Search for the cell housing the specified text and yield its [x, y] center coordinate. 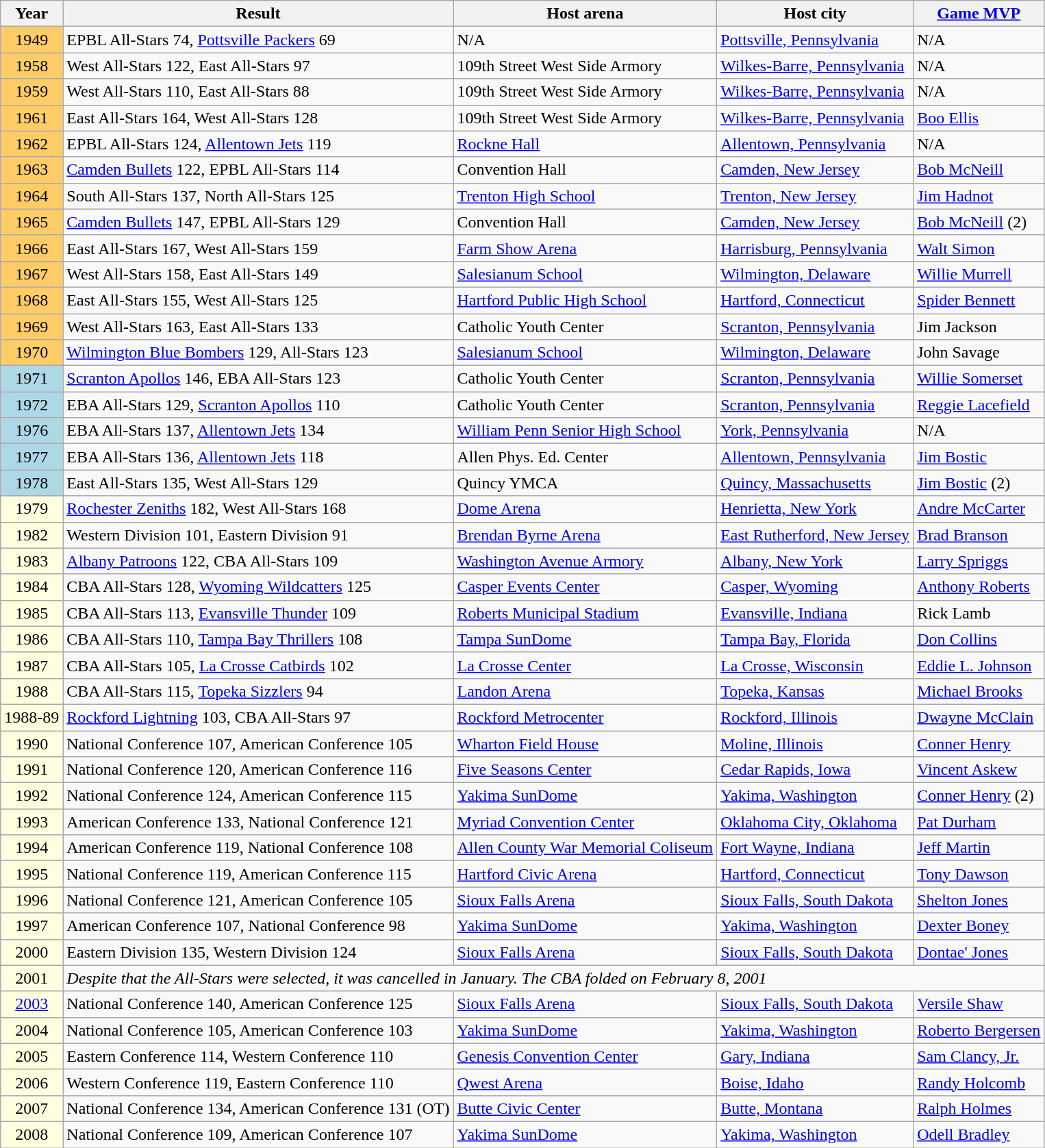
2008 [32, 1134]
Western Conference 119, Eastern Conference 110 [258, 1082]
1988 [32, 691]
Larry Spriggs [979, 561]
Allen Phys. Ed. Center [585, 457]
1992 [32, 796]
Farm Show Arena [585, 248]
Dwayne McClain [979, 717]
American Conference 133, National Conference 121 [258, 822]
Result [258, 14]
National Conference 124, American Conference 115 [258, 796]
Roberts Municipal Stadium [585, 613]
1979 [32, 509]
Willie Somerset [979, 379]
Cedar Rapids, Iowa [815, 770]
1987 [32, 665]
West All-Stars 110, East All-Stars 88 [258, 92]
Jim Hadnot [979, 196]
National Conference 121, American Conference 105 [258, 900]
Bob McNeill (2) [979, 222]
2005 [32, 1056]
1964 [32, 196]
Casper Events Center [585, 587]
CBA All-Stars 113, Evansville Thunder 109 [258, 613]
Dontae' Jones [979, 952]
Hartford Civic Arena [585, 874]
1990 [32, 743]
EBA All-Stars 136, Allentown Jets 118 [258, 457]
National Conference 109, American Conference 107 [258, 1134]
Rockford Lightning 103, CBA All-Stars 97 [258, 717]
2007 [32, 1108]
2003 [32, 1004]
Fort Wayne, Indiana [815, 848]
Jeff Martin [979, 848]
East Rutherford, New Jersey [815, 535]
1977 [32, 457]
Andre McCarter [979, 509]
Willie Murrell [979, 274]
American Conference 107, National Conference 98 [258, 926]
1984 [32, 587]
1978 [32, 483]
Gary, Indiana [815, 1056]
1997 [32, 926]
Anthony Roberts [979, 587]
2006 [32, 1082]
Jim Bostic [979, 457]
Game MVP [979, 14]
Sam Clancy, Jr. [979, 1056]
Five Seasons Center [585, 770]
West All-Stars 158, East All-Stars 149 [258, 274]
Brad Branson [979, 535]
Conner Henry [979, 743]
East All-Stars 155, West All-Stars 125 [258, 300]
Scranton Apollos 146, EBA All-Stars 123 [258, 379]
1949 [32, 40]
Trenton, New Jersey [815, 196]
1994 [32, 848]
2001 [32, 978]
Camden Bullets 147, EPBL All-Stars 129 [258, 222]
National Conference 105, American Conference 103 [258, 1030]
Boise, Idaho [815, 1082]
National Conference 107, American Conference 105 [258, 743]
Rochester Zeniths 182, West All-Stars 168 [258, 509]
Allen County War Memorial Coliseum [585, 848]
Butte Civic Center [585, 1108]
Versile Shaw [979, 1004]
Dexter Boney [979, 926]
Host arena [585, 14]
Don Collins [979, 639]
Spider Bennett [979, 300]
Odell Bradley [979, 1134]
Casper, Wyoming [815, 587]
Myriad Convention Center [585, 822]
Conner Henry (2) [979, 796]
1966 [32, 248]
Michael Brooks [979, 691]
William Penn Senior High School [585, 431]
National Conference 140, American Conference 125 [258, 1004]
Henrietta, New York [815, 509]
La Crosse Center [585, 665]
Wilmington Blue Bombers 129, All-Stars 123 [258, 353]
Randy Holcomb [979, 1082]
Butte, Montana [815, 1108]
Rockford, Illinois [815, 717]
Ralph Holmes [979, 1108]
1996 [32, 900]
1991 [32, 770]
Despite that the All-Stars were selected, it was cancelled in January. The CBA folded on February 8, 2001 [553, 978]
Pottsville, Pennsylvania [815, 40]
1961 [32, 118]
1971 [32, 379]
Rockne Hall [585, 144]
Jim Bostic (2) [979, 483]
Brendan Byrne Arena [585, 535]
Hartford Public High School [585, 300]
Genesis Convention Center [585, 1056]
1970 [32, 353]
1965 [32, 222]
EPBL All-Stars 124, Allentown Jets 119 [258, 144]
1982 [32, 535]
Moline, Illinois [815, 743]
EBA All-Stars 129, Scranton Apollos 110 [258, 405]
1995 [32, 874]
Wharton Field House [585, 743]
Jim Jackson [979, 327]
Tony Dawson [979, 874]
2004 [32, 1030]
1985 [32, 613]
Roberto Bergersen [979, 1030]
Washington Avenue Armory [585, 561]
1967 [32, 274]
Dome Arena [585, 509]
Rick Lamb [979, 613]
1993 [32, 822]
CBA All-Stars 105, La Crosse Catbirds 102 [258, 665]
Eastern Conference 114, Western Conference 110 [258, 1056]
1962 [32, 144]
1959 [32, 92]
Quincy, Massachusetts [815, 483]
Host city [815, 14]
American Conference 119, National Conference 108 [258, 848]
EBA All-Stars 137, Allentown Jets 134 [258, 431]
1963 [32, 170]
Pat Durham [979, 822]
Qwest Arena [585, 1082]
1983 [32, 561]
EPBL All-Stars 74, Pottsville Packers 69 [258, 40]
CBA All-Stars 115, Topeka Sizzlers 94 [258, 691]
Tampa Bay, Florida [815, 639]
2000 [32, 952]
Albany Patroons 122, CBA All-Stars 109 [258, 561]
Topeka, Kansas [815, 691]
CBA All-Stars 128, Wyoming Wildcatters 125 [258, 587]
1976 [32, 431]
Western Division 101, Eastern Division 91 [258, 535]
Albany, New York [815, 561]
Shelton Jones [979, 900]
1986 [32, 639]
East All-Stars 164, West All-Stars 128 [258, 118]
Boo Ellis [979, 118]
West All-Stars 163, East All-Stars 133 [258, 327]
Rockford Metrocenter [585, 717]
Reggie Lacefield [979, 405]
Camden Bullets 122, EPBL All-Stars 114 [258, 170]
Walt Simon [979, 248]
1972 [32, 405]
1968 [32, 300]
National Conference 120, American Conference 116 [258, 770]
York, Pennsylvania [815, 431]
La Crosse, Wisconsin [815, 665]
John Savage [979, 353]
Landon Arena [585, 691]
Oklahoma City, Oklahoma [815, 822]
Evansville, Indiana [815, 613]
Harrisburg, Pennsylvania [815, 248]
Vincent Askew [979, 770]
Eddie L. Johnson [979, 665]
Quincy YMCA [585, 483]
Eastern Division 135, Western Division 124 [258, 952]
Year [32, 14]
Trenton High School [585, 196]
CBA All-Stars 110, Tampa Bay Thrillers 108 [258, 639]
Bob McNeill [979, 170]
1958 [32, 66]
1988-89 [32, 717]
National Conference 134, American Conference 131 (OT) [258, 1108]
Tampa SunDome [585, 639]
1969 [32, 327]
East All-Stars 167, West All-Stars 159 [258, 248]
National Conference 119, American Conference 115 [258, 874]
South All-Stars 137, North All-Stars 125 [258, 196]
East All-Stars 135, West All-Stars 129 [258, 483]
West All-Stars 122, East All-Stars 97 [258, 66]
